Locate the cell with the specified text and output its (X, Y) center coordinate. 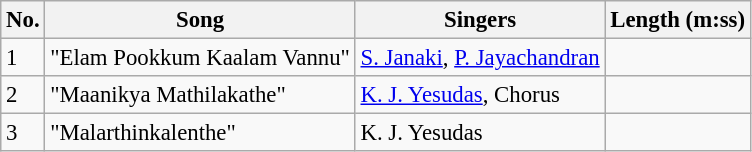
1 (23, 58)
Song (200, 20)
Length (m:ss) (678, 20)
"Elam Pookkum Kaalam Vannu" (200, 58)
K. J. Yesudas, Chorus (480, 95)
"Malarthinkalenthe" (200, 133)
K. J. Yesudas (480, 133)
"Maanikya Mathilakathe" (200, 95)
3 (23, 133)
No. (23, 20)
S. Janaki, P. Jayachandran (480, 58)
2 (23, 95)
Singers (480, 20)
